Locate the cell with the specified text and output its [X, Y] center coordinate. 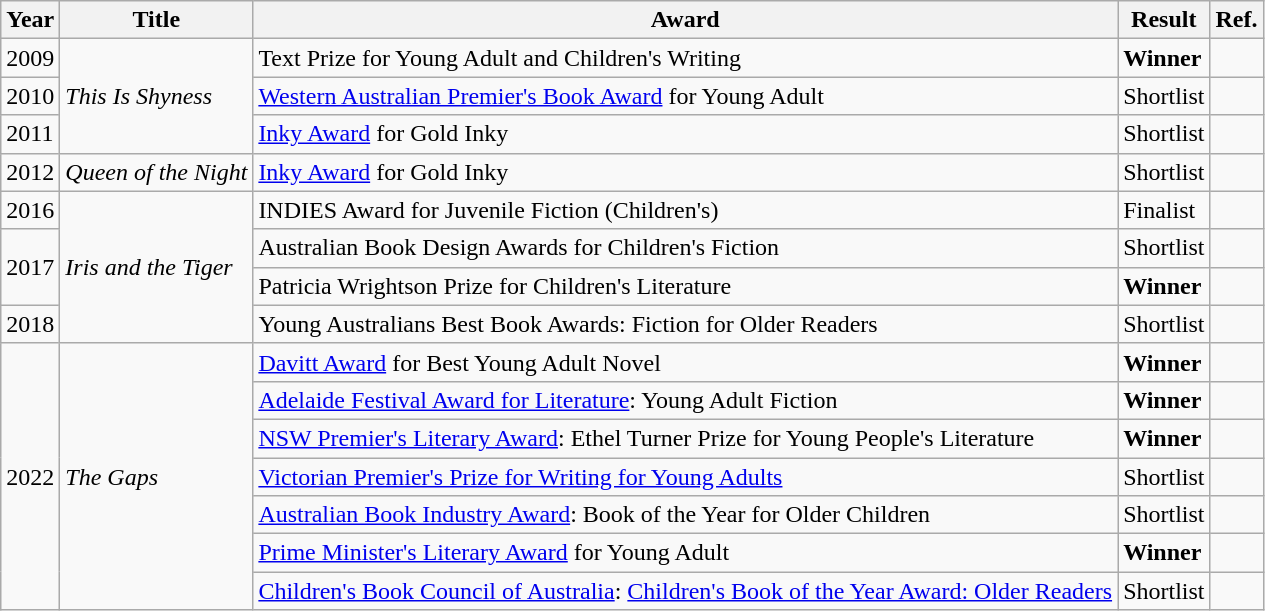
Iris and the Tiger [156, 267]
Ref. [1236, 20]
2012 [30, 172]
Award [686, 20]
Australian Book Industry Award: Book of the Year for Older Children [686, 515]
2016 [30, 210]
Victorian Premier's Prize for Writing for Young Adults [686, 477]
Prime Minister's Literary Award for Young Adult [686, 553]
The Gaps [156, 476]
Text Prize for Young Adult and Children's Writing [686, 58]
This Is Shyness [156, 96]
Western Australian Premier's Book Award for Young Adult [686, 96]
2017 [30, 267]
2009 [30, 58]
Queen of the Night [156, 172]
Result [1164, 20]
2011 [30, 134]
2010 [30, 96]
Adelaide Festival Award for Literature: Young Adult Fiction [686, 400]
NSW Premier's Literary Award: Ethel Turner Prize for Young People's Literature [686, 438]
Australian Book Design Awards for Children's Fiction [686, 248]
2022 [30, 476]
Title [156, 20]
Finalist [1164, 210]
Children's Book Council of Australia: Children's Book of the Year Award: Older Readers [686, 591]
2018 [30, 324]
Year [30, 20]
Young Australians Best Book Awards: Fiction for Older Readers [686, 324]
Davitt Award for Best Young Adult Novel [686, 362]
INDIES Award for Juvenile Fiction (Children's) [686, 210]
Patricia Wrightson Prize for Children's Literature [686, 286]
